Return the (x, y) coordinate for the center point of the cell that contains the specified text.  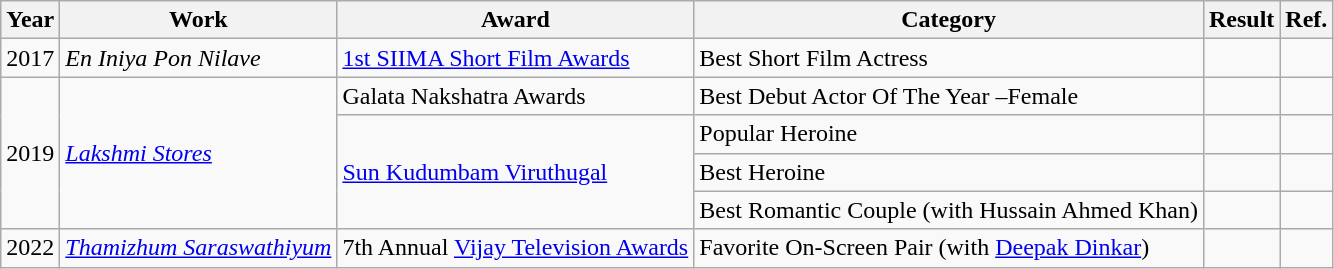
Thamizhum Saraswathiyum (198, 248)
2019 (30, 153)
Best Heroine (949, 172)
Sun Kudumbam Viruthugal (516, 172)
Ref. (1306, 20)
En Iniya Pon Nilave (198, 58)
7th Annual Vijay Television Awards (516, 248)
Year (30, 20)
Lakshmi Stores (198, 153)
Best Romantic Couple (with Hussain Ahmed Khan) (949, 210)
Best Debut Actor Of The Year –Female (949, 96)
2022 (30, 248)
2017 (30, 58)
Result (1241, 20)
Best Short Film Actress (949, 58)
Popular Heroine (949, 134)
Category (949, 20)
Work (198, 20)
Award (516, 20)
1st SIIMA Short Film Awards (516, 58)
Galata Nakshatra Awards (516, 96)
Favorite On-Screen Pair (with Deepak Dinkar) (949, 248)
